Provide the [x, y] coordinate of the cell's center where the given text is located.  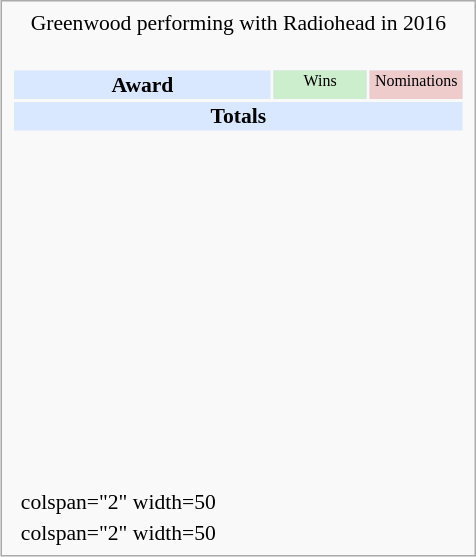
Wins [320, 84]
Award [142, 84]
Greenwood performing with Radiohead in 2016 [239, 23]
Totals [238, 116]
Nominations [416, 84]
Award Wins Nominations Totals [239, 262]
